Capture the cell that displays the provided text and extract its (x, y) central coordinate. 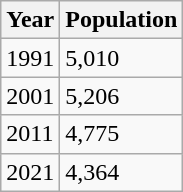
Year (30, 20)
5,010 (122, 58)
4,364 (122, 172)
2021 (30, 172)
2011 (30, 134)
4,775 (122, 134)
2001 (30, 96)
5,206 (122, 96)
Population (122, 20)
1991 (30, 58)
